Determine the [x, y] coordinate at the center of the cell enclosing the given text.  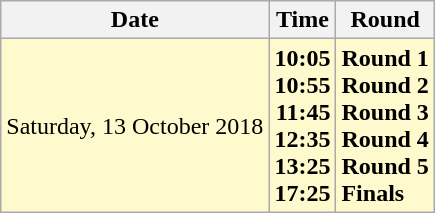
10:0510:5511:4512:3513:2517:25 [302, 126]
Date [135, 20]
Saturday, 13 October 2018 [135, 126]
Time [302, 20]
Round 1Round 2Round 3Round 4Round 5Finals [385, 126]
Round [385, 20]
